Return the [X, Y] coordinate for the center point of the cell that contains the specified text.  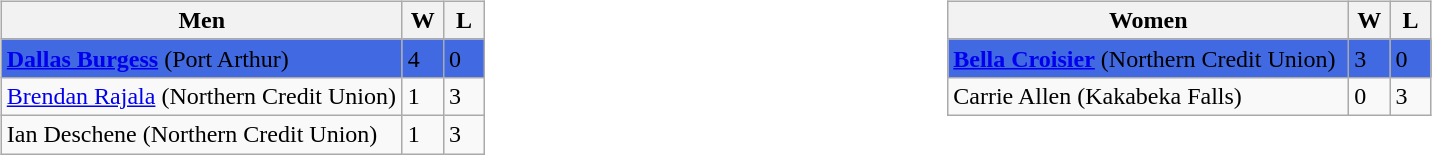
Dallas Burgess (Port Arthur) [202, 58]
Ian Deschene (Northern Credit Union) [202, 134]
Carrie Allen (Kakabeka Falls) [1148, 96]
4 [422, 58]
Women [1148, 20]
Men [202, 20]
Bella Croisier (Northern Credit Union) [1148, 58]
Brendan Rajala (Northern Credit Union) [202, 96]
